Scan for the cell matching the given text and deliver its [x, y] coordinate at center. 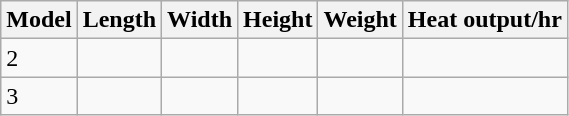
3 [39, 96]
Heat output/hr [484, 20]
Width [200, 20]
2 [39, 58]
Weight [360, 20]
Model [39, 20]
Length [119, 20]
Height [278, 20]
